Pinpoint the cell where the given text exists, returning its [X, Y] midpoint coordinate. 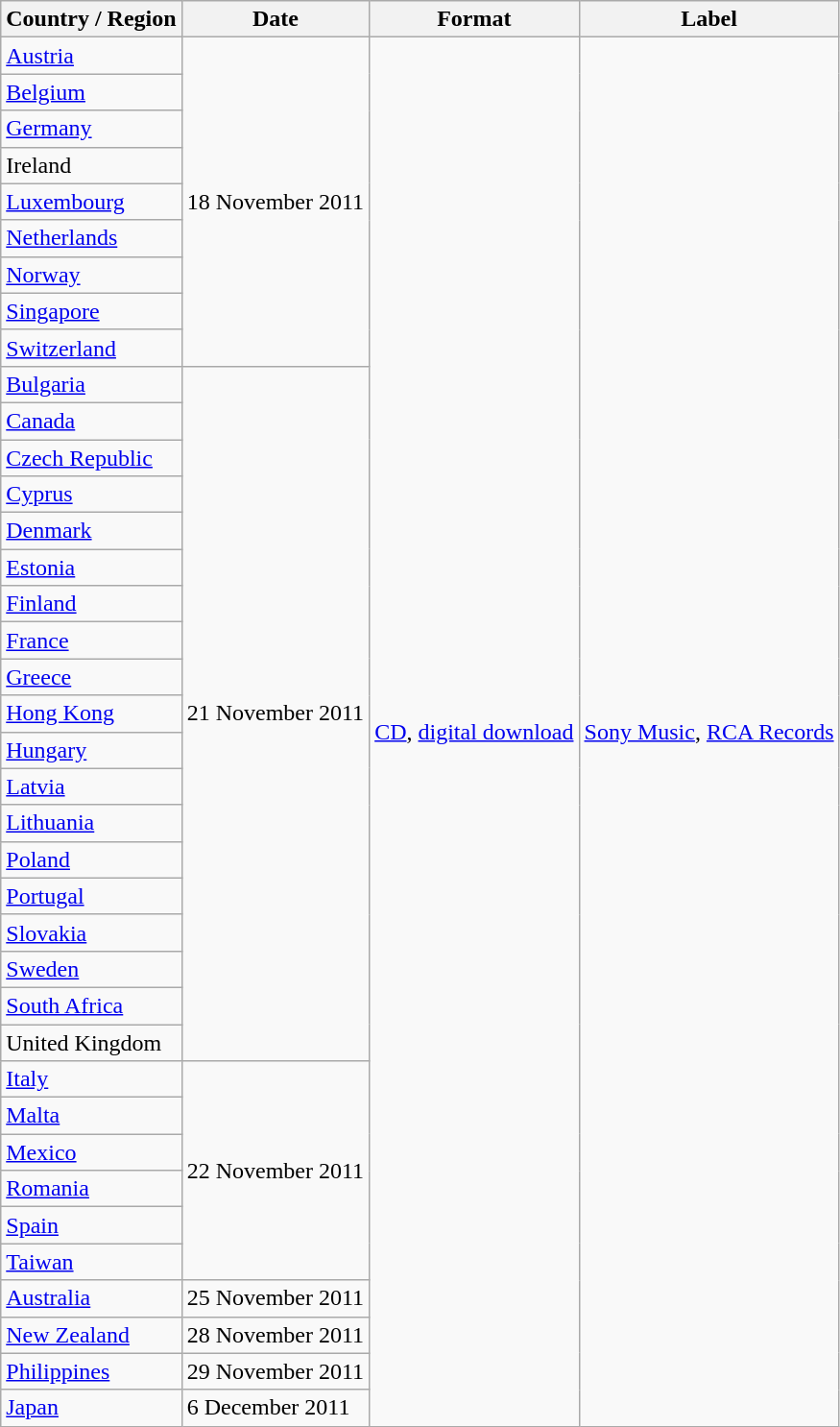
25 November 2011 [275, 1298]
Luxembourg [91, 202]
Cyprus [91, 495]
Portugal [91, 896]
Lithuania [91, 823]
Switzerland [91, 348]
New Zealand [91, 1335]
Singapore [91, 311]
6 December 2011 [275, 1408]
Australia [91, 1298]
Slovakia [91, 932]
Date [275, 19]
Ireland [91, 165]
Label [708, 19]
Germany [91, 129]
Hungary [91, 750]
Hong Kong [91, 713]
United Kingdom [91, 1042]
Bulgaria [91, 384]
Format [474, 19]
Austria [91, 56]
Canada [91, 421]
Malta [91, 1116]
France [91, 641]
Italy [91, 1079]
Taiwan [91, 1262]
Japan [91, 1408]
22 November 2011 [275, 1171]
21 November 2011 [275, 713]
18 November 2011 [275, 202]
Country / Region [91, 19]
Poland [91, 859]
Greece [91, 677]
Norway [91, 275]
South Africa [91, 1005]
Philippines [91, 1371]
Estonia [91, 568]
Spain [91, 1225]
Denmark [91, 531]
Latvia [91, 786]
Netherlands [91, 238]
Sweden [91, 969]
Finland [91, 604]
Romania [91, 1189]
Sony Music, RCA Records [708, 732]
29 November 2011 [275, 1371]
Mexico [91, 1152]
Belgium [91, 92]
28 November 2011 [275, 1335]
CD, digital download [474, 732]
Czech Republic [91, 458]
